Scan for the cell matching the given text and deliver its (x, y) coordinate at center. 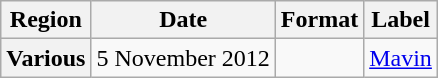
5 November 2012 (183, 58)
Mavin (401, 58)
Various (46, 58)
Label (401, 20)
Format (319, 20)
Region (46, 20)
Date (183, 20)
